Determine the [X, Y] coordinate at the center of the cell enclosing the given text.  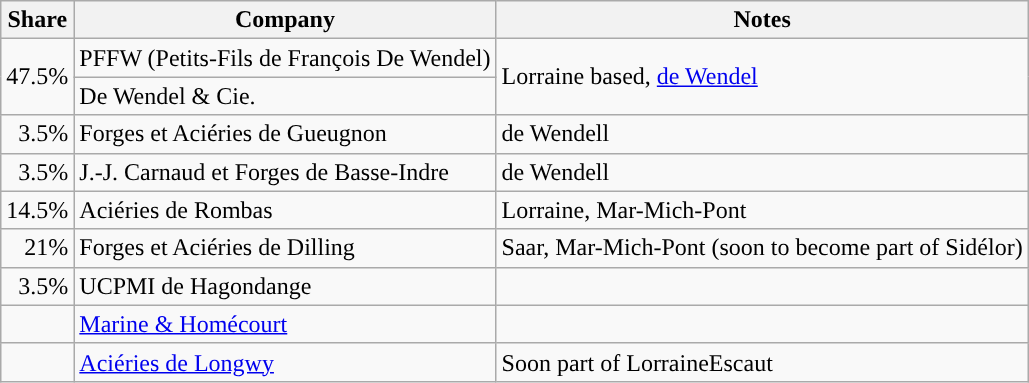
14.5% [38, 210]
Forges et Aciéries de Dilling [285, 248]
Marine & Homécourt [285, 324]
Lorraine, Mar-Mich-Pont [762, 210]
J.-J. Carnaud et Forges de Basse-Indre [285, 172]
Saar, Mar-Mich-Pont (soon to become part of Sidélor) [762, 248]
21% [38, 248]
De Wendel & Cie. [285, 96]
47.5% [38, 77]
Lorraine based, de Wendel [762, 77]
Aciéries de Rombas [285, 210]
Soon part of LorraineEscaut [762, 362]
Company [285, 20]
UCPMI de Hagondange [285, 286]
Aciéries de Longwy [285, 362]
Forges et Aciéries de Gueugnon [285, 134]
PFFW (Petits-Fils de François De Wendel) [285, 58]
Share [38, 20]
Notes [762, 20]
